Scan for the cell matching the given text and deliver its [x, y] coordinate at center. 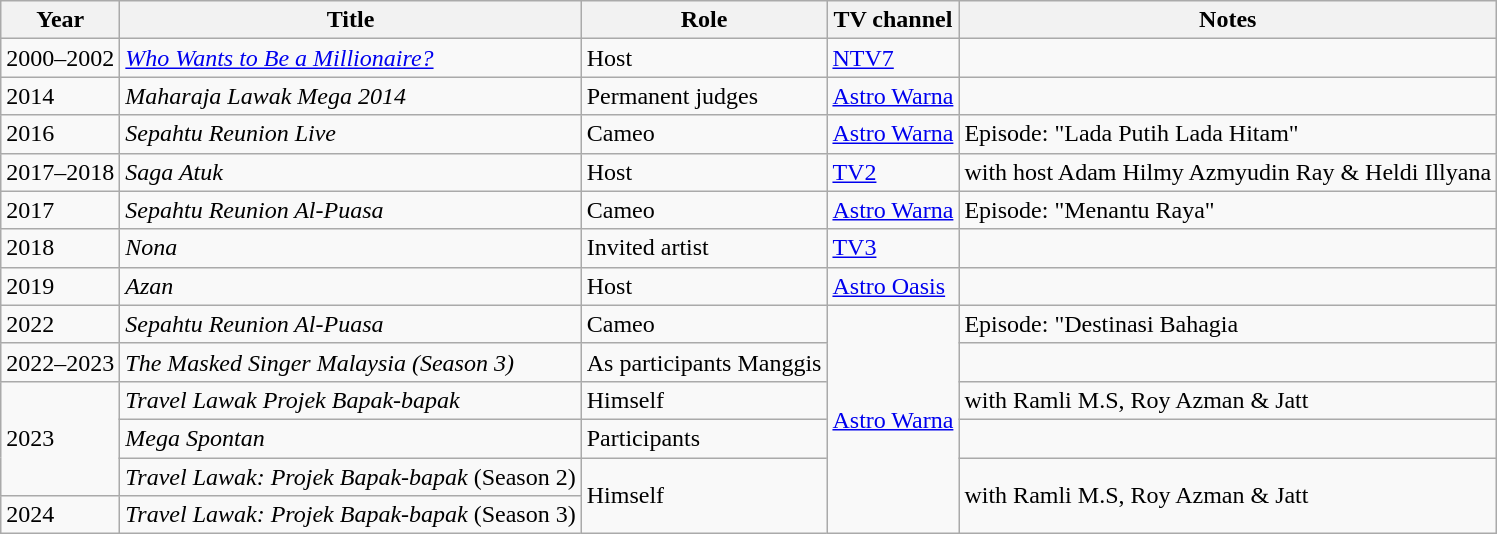
with host Adam Hilmy Azmyudin Ray & Heldi Illyana [1228, 172]
TV2 [893, 172]
Permanent judges [704, 96]
NTV7 [893, 58]
2018 [60, 248]
2024 [60, 515]
TV3 [893, 248]
The Masked Singer Malaysia (Season 3) [350, 362]
Travel Lawak: Projek Bapak-bapak (Season 2) [350, 477]
2019 [60, 286]
Astro Oasis [893, 286]
2000–2002 [60, 58]
Notes [1228, 20]
2014 [60, 96]
2022–2023 [60, 362]
Participants [704, 438]
Sepahtu Reunion Live [350, 134]
Mega Spontan [350, 438]
2016 [60, 134]
TV channel [893, 20]
Title [350, 20]
Who Wants to Be a Millionaire? [350, 58]
Maharaja Lawak Mega 2014 [350, 96]
Azan [350, 286]
Episode: "Destinasi Bahagia [1228, 324]
Episode: "Lada Putih Lada Hitam" [1228, 134]
2023 [60, 438]
2022 [60, 324]
Year [60, 20]
2017–2018 [60, 172]
As participants Manggis [704, 362]
Saga Atuk [350, 172]
2017 [60, 210]
Role [704, 20]
Travel Lawak Projek Bapak-bapak [350, 400]
Invited artist [704, 248]
Travel Lawak: Projek Bapak-bapak (Season 3) [350, 515]
Episode: "Menantu Raya" [1228, 210]
Nona [350, 248]
